Search for the cell housing the specified text and yield its (X, Y) center coordinate. 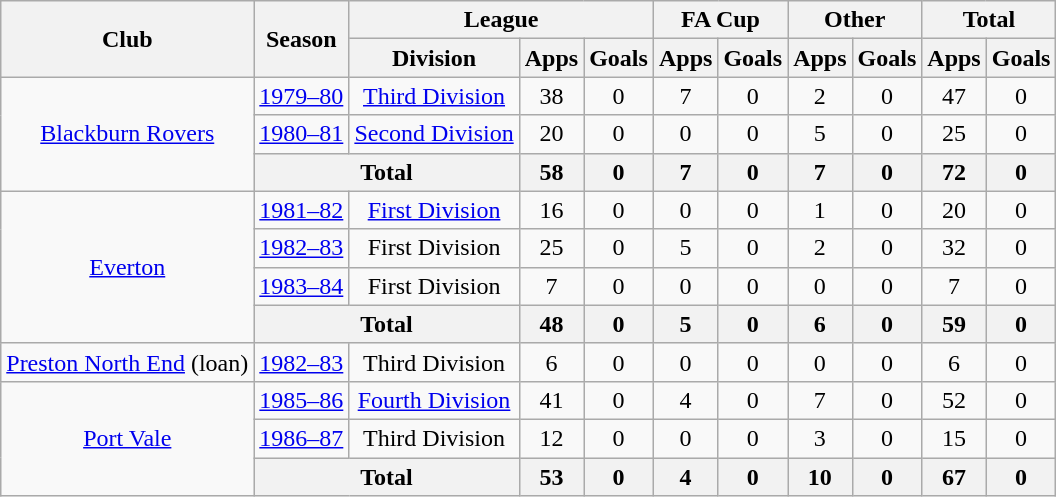
52 (954, 400)
67 (954, 477)
1981–82 (302, 210)
Port Vale (128, 438)
53 (551, 477)
FA Cup (720, 20)
Club (128, 39)
47 (954, 96)
16 (551, 210)
1986–87 (302, 438)
Everton (128, 267)
41 (551, 400)
Blackburn Rovers (128, 134)
72 (954, 172)
12 (551, 438)
1985–86 (302, 400)
Preston North End (loan) (128, 362)
Division (434, 58)
15 (954, 438)
1 (820, 210)
48 (551, 324)
Second Division (434, 134)
10 (820, 477)
League (502, 20)
Fourth Division (434, 400)
1980–81 (302, 134)
Other (855, 20)
1979–80 (302, 96)
32 (954, 248)
3 (820, 438)
Season (302, 39)
38 (551, 96)
59 (954, 324)
1983–84 (302, 286)
58 (551, 172)
